Return [X, Y] of the center of cell containing provided text 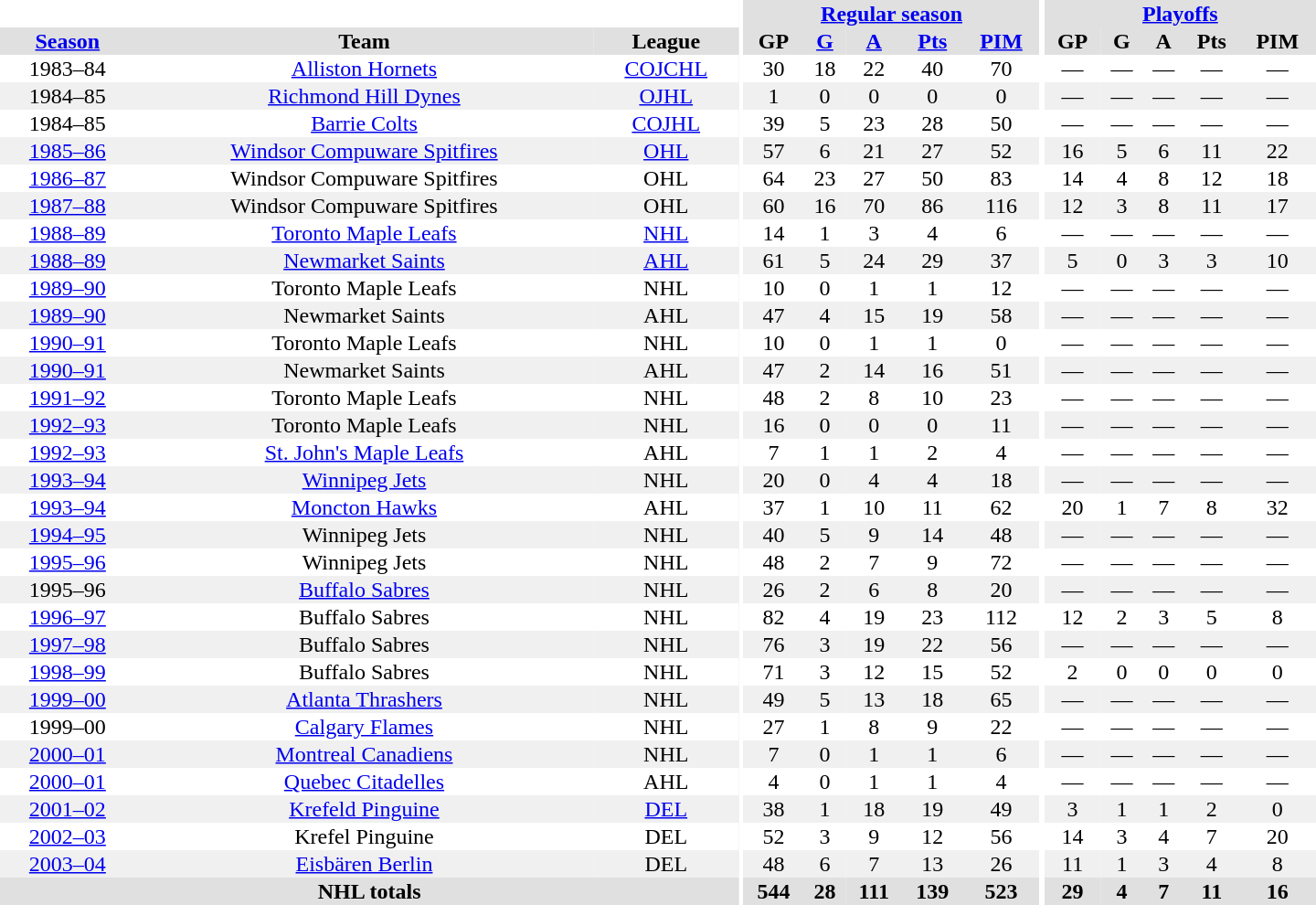
2001–02 [68, 809]
17 [1278, 206]
Season [68, 41]
Montreal Canadiens [364, 754]
Calgary Flames [364, 727]
58 [1001, 315]
1994–95 [68, 535]
2002–03 [68, 836]
1996–97 [68, 617]
86 [932, 206]
62 [1001, 507]
OJHL [665, 96]
Regular season [891, 14]
St. John's Maple Leafs [364, 452]
Eisbären Berlin [364, 864]
544 [773, 891]
21 [874, 151]
1998–99 [68, 672]
League [665, 41]
76 [773, 644]
COJCHL [665, 69]
72 [1001, 562]
1985–86 [68, 151]
1991–92 [68, 398]
Team [364, 41]
Krefeld Pinguine [364, 809]
Atlanta Thrashers [364, 699]
Barrie Colts [364, 123]
60 [773, 206]
Krefel Pinguine [364, 836]
65 [1001, 699]
61 [773, 261]
57 [773, 151]
83 [1001, 178]
38 [773, 809]
1987–88 [68, 206]
Quebec Citadelles [364, 782]
1997–98 [68, 644]
Moncton Hawks [364, 507]
2003–04 [68, 864]
112 [1001, 617]
51 [1001, 370]
39 [773, 123]
116 [1001, 206]
32 [1278, 507]
Richmond Hill Dynes [364, 96]
523 [1001, 891]
COJHL [665, 123]
NHL totals [369, 891]
1983–84 [68, 69]
24 [874, 261]
71 [773, 672]
Alliston Hornets [364, 69]
64 [773, 178]
30 [773, 69]
82 [773, 617]
1986–87 [68, 178]
139 [932, 891]
111 [874, 891]
Playoffs [1181, 14]
